Extract the (X, Y) coordinate from the center of the cell holding the provided text.  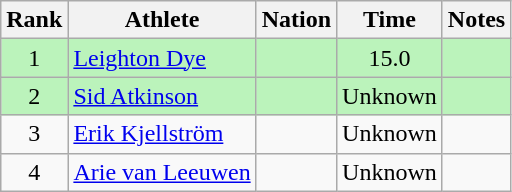
Time (390, 20)
Notes (476, 20)
Leighton Dye (162, 58)
3 (34, 134)
4 (34, 172)
Erik Kjellström (162, 134)
2 (34, 96)
Sid Atkinson (162, 96)
Nation (296, 20)
1 (34, 58)
Athlete (162, 20)
Arie van Leeuwen (162, 172)
15.0 (390, 58)
Rank (34, 20)
